Provide the (x, y) coordinate of the cell's center where the given text is located.  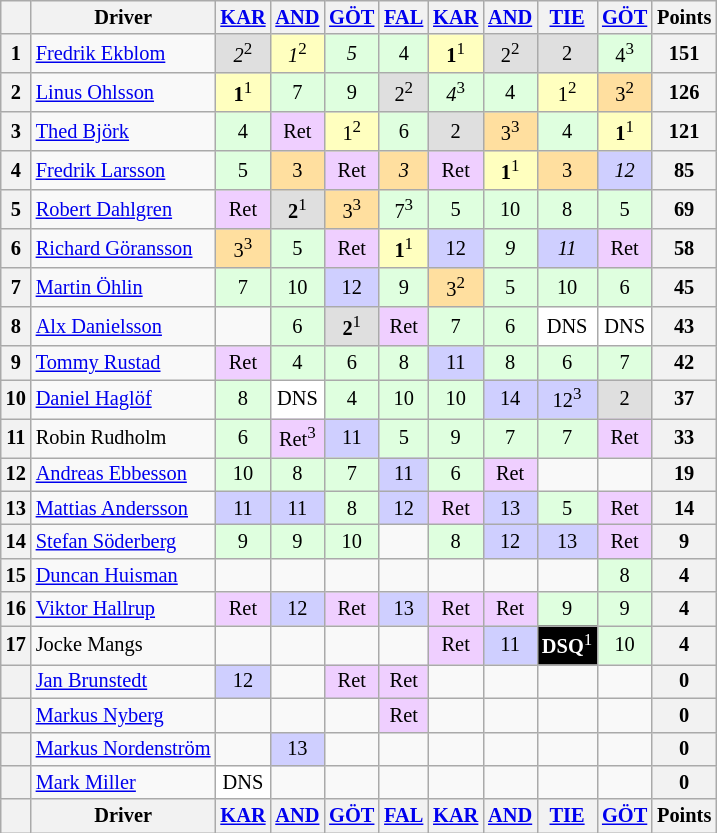
Duncan Huisman (124, 575)
Jocke Mangs (124, 644)
Fredrik Ekblom (124, 54)
37 (684, 398)
85 (684, 170)
Markus Nordenström (124, 749)
Richard Göransson (124, 248)
DSQ1 (567, 644)
Robert Dahlgren (124, 210)
Daniel Haglöf (124, 398)
121 (684, 132)
16 (16, 609)
58 (684, 248)
45 (684, 288)
Robin Rudholm (124, 438)
151 (684, 54)
42 (684, 363)
Fredrik Larsson (124, 170)
Ret3 (297, 438)
Alx Danielsson (124, 326)
Martin Öhlin (124, 288)
17 (16, 644)
69 (684, 210)
Markus Nyberg (124, 715)
Viktor Hallrup (124, 609)
Stefan Söderberg (124, 541)
Mark Miller (124, 782)
15 (16, 575)
73 (404, 210)
123 (567, 398)
Jan Brunstedt (124, 681)
126 (684, 92)
Andreas Ebbesson (124, 474)
Tommy Rustad (124, 363)
Thed Björk (124, 132)
Linus Ohlsson (124, 92)
Mattias Andersson (124, 508)
1 (16, 54)
19 (684, 474)
